Detect which cell encompasses the target text, then output its [x, y] center coordinate. 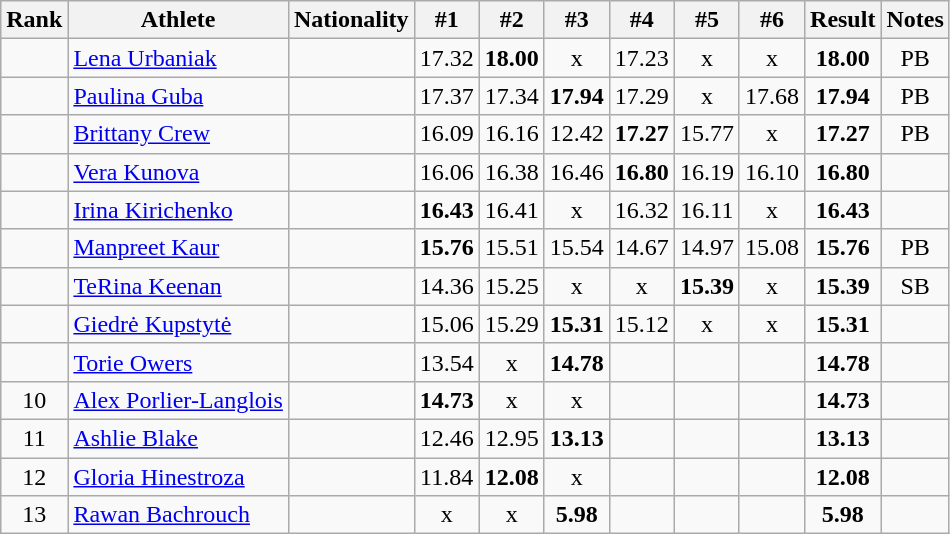
12.95 [512, 438]
#3 [576, 20]
Result [843, 20]
11 [34, 438]
12.42 [576, 134]
15.29 [512, 324]
SB [915, 286]
15.51 [512, 248]
15.77 [706, 134]
17.34 [512, 96]
16.10 [772, 172]
Notes [915, 20]
11.84 [446, 477]
#4 [642, 20]
Irina Kirichenko [178, 210]
16.38 [512, 172]
#1 [446, 20]
16.19 [706, 172]
Paulina Guba [178, 96]
TeRina Keenan [178, 286]
10 [34, 400]
#2 [512, 20]
Manpreet Kaur [178, 248]
Gloria Hinestroza [178, 477]
Giedrė Kupstytė [178, 324]
16.16 [512, 134]
16.11 [706, 210]
Brittany Crew [178, 134]
Athlete [178, 20]
14.97 [706, 248]
Rank [34, 20]
15.12 [642, 324]
16.09 [446, 134]
16.46 [576, 172]
Ashlie Blake [178, 438]
#5 [706, 20]
Nationality [351, 20]
14.67 [642, 248]
17.23 [642, 58]
16.32 [642, 210]
17.32 [446, 58]
15.06 [446, 324]
12 [34, 477]
Vera Kunova [178, 172]
15.25 [512, 286]
#6 [772, 20]
12.46 [446, 438]
Lena Urbaniak [178, 58]
17.29 [642, 96]
15.54 [576, 248]
Rawan Bachrouch [178, 515]
14.36 [446, 286]
13 [34, 515]
16.41 [512, 210]
Torie Owers [178, 362]
16.06 [446, 172]
Alex Porlier-Langlois [178, 400]
15.08 [772, 248]
17.37 [446, 96]
17.68 [772, 96]
13.54 [446, 362]
